Find where the given text appears and provide that cell's center as [X, Y] coordinate. 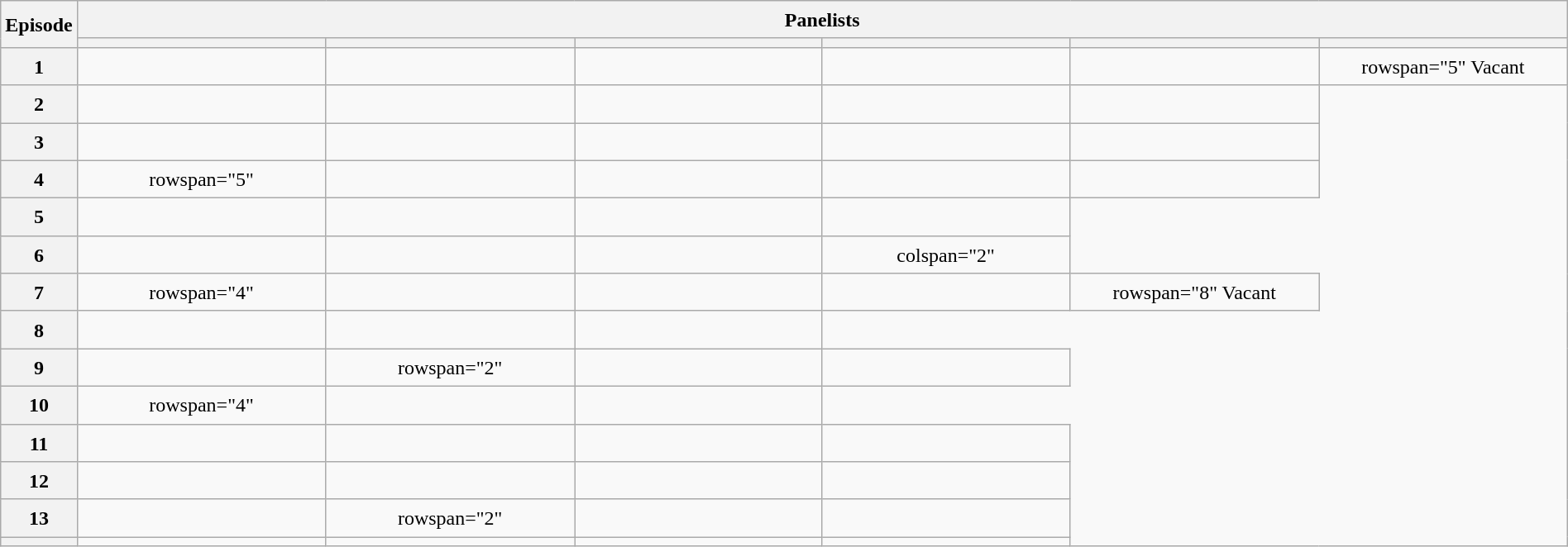
7 [39, 293]
Episode [39, 25]
9 [39, 368]
1 [39, 66]
colspan="2" [946, 254]
6 [39, 254]
11 [39, 443]
12 [39, 481]
13 [39, 518]
10 [39, 405]
rowspan="8" Vacant [1194, 293]
rowspan="5" [202, 179]
2 [39, 104]
3 [39, 141]
8 [39, 330]
Panelists [822, 20]
4 [39, 179]
rowspan="5" Vacant [1442, 66]
5 [39, 217]
